Capture the cell that displays the provided text and extract its [X, Y] central coordinate. 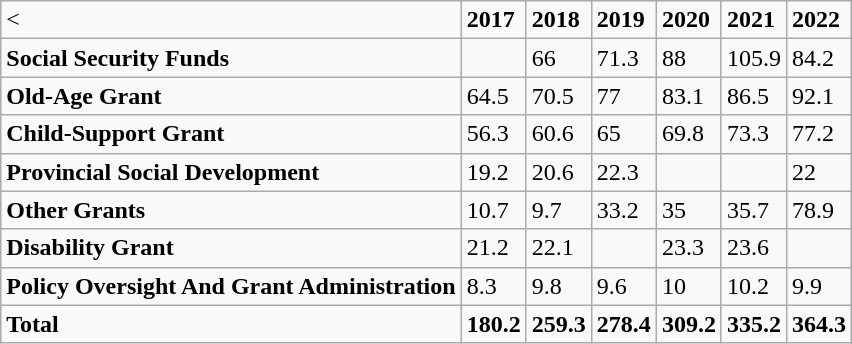
83.1 [688, 96]
10.7 [494, 210]
22 [818, 172]
2022 [818, 20]
77 [624, 96]
8.3 [494, 286]
9.8 [558, 286]
20.6 [558, 172]
35.7 [754, 210]
92.1 [818, 96]
309.2 [688, 324]
35 [688, 210]
Other Grants [231, 210]
Total [231, 324]
69.8 [688, 134]
56.3 [494, 134]
70.5 [558, 96]
66 [558, 58]
73.3 [754, 134]
9.6 [624, 286]
9.9 [818, 286]
Social Security Funds [231, 58]
64.5 [494, 96]
10.2 [754, 286]
2021 [754, 20]
71.3 [624, 58]
22.1 [558, 248]
2017 [494, 20]
Child-Support Grant [231, 134]
180.2 [494, 324]
84.2 [818, 58]
105.9 [754, 58]
9.7 [558, 210]
Provincial Social Development [231, 172]
Old-Age Grant [231, 96]
2018 [558, 20]
< [231, 20]
60.6 [558, 134]
19.2 [494, 172]
23.3 [688, 248]
2020 [688, 20]
22.3 [624, 172]
335.2 [754, 324]
65 [624, 134]
78.9 [818, 210]
364.3 [818, 324]
77.2 [818, 134]
33.2 [624, 210]
86.5 [754, 96]
10 [688, 286]
278.4 [624, 324]
21.2 [494, 248]
23.6 [754, 248]
Disability Grant [231, 248]
259.3 [558, 324]
88 [688, 58]
2019 [624, 20]
Policy Oversight And Grant Administration [231, 286]
